Extract the [x, y] coordinate from the center of the cell holding the provided text.  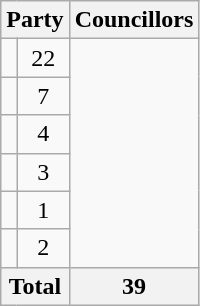
2 [43, 248]
Total [35, 286]
3 [43, 172]
4 [43, 134]
22 [43, 58]
Councillors [134, 20]
39 [134, 286]
7 [43, 96]
1 [43, 210]
Party [35, 20]
